Scan for the cell matching the given text and deliver its (X, Y) coordinate at center. 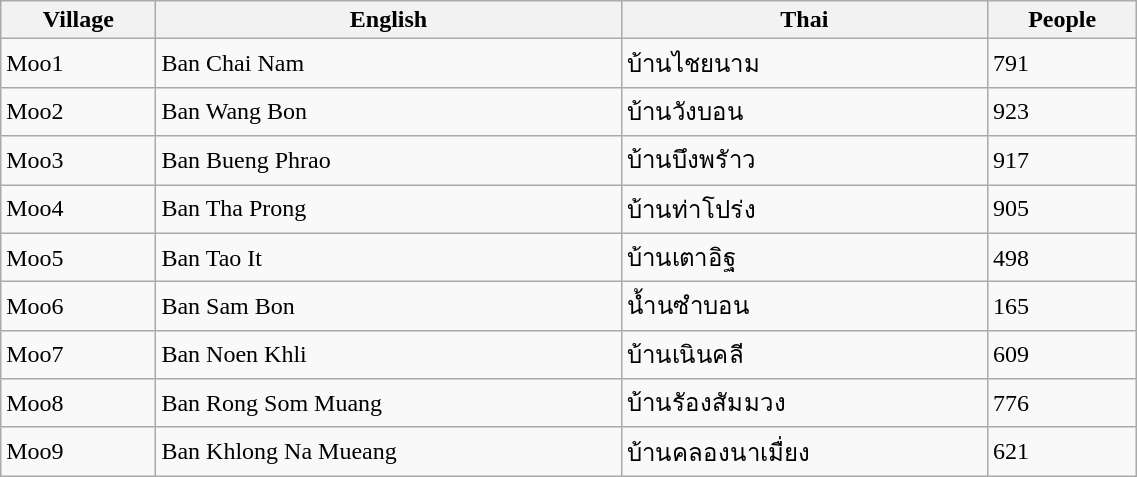
น้ำนซำบอน (804, 306)
Thai (804, 20)
บ้านเตาอิฐ (804, 258)
Moo5 (78, 258)
บ้านท่าโปร่ง (804, 208)
Moo4 (78, 208)
Ban Chai Nam (388, 64)
Moo8 (78, 404)
Ban Sam Bon (388, 306)
Ban Tao It (388, 258)
Ban Tha Prong (388, 208)
People (1062, 20)
Moo9 (78, 452)
Moo7 (78, 354)
923 (1062, 112)
บ้านคลองนาเมื่ยง (804, 452)
Moo3 (78, 160)
Moo1 (78, 64)
609 (1062, 354)
Ban Wang Bon (388, 112)
791 (1062, 64)
บ้านเนินคลี (804, 354)
บ้านวังบอน (804, 112)
Ban Noen Khli (388, 354)
Village (78, 20)
917 (1062, 160)
บ้านบึงพรัาว (804, 160)
Moo6 (78, 306)
Ban Bueng Phrao (388, 160)
บ้านไชยนาม (804, 64)
บ้านรัองสัมมวง (804, 404)
776 (1062, 404)
Moo2 (78, 112)
621 (1062, 452)
Ban Khlong Na Mueang (388, 452)
Ban Rong Som Muang (388, 404)
905 (1062, 208)
English (388, 20)
498 (1062, 258)
165 (1062, 306)
